Identify which cell holds the provided text, then report its (X, Y) central coordinate. 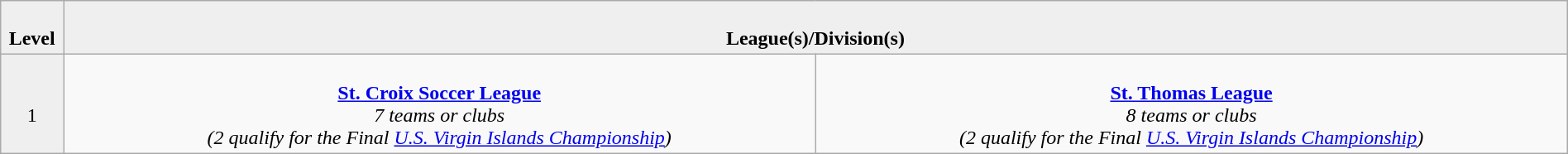
Level (32, 28)
1 (32, 104)
St. Thomas League 8 teams or clubs (2 qualify for the Final U.S. Virgin Islands Championship) (1191, 104)
League(s)/Division(s) (815, 28)
St. Croix Soccer League 7 teams or clubs (2 qualify for the Final U.S. Virgin Islands Championship) (440, 104)
